Identify which cell holds the provided text, then report its [X, Y] central coordinate. 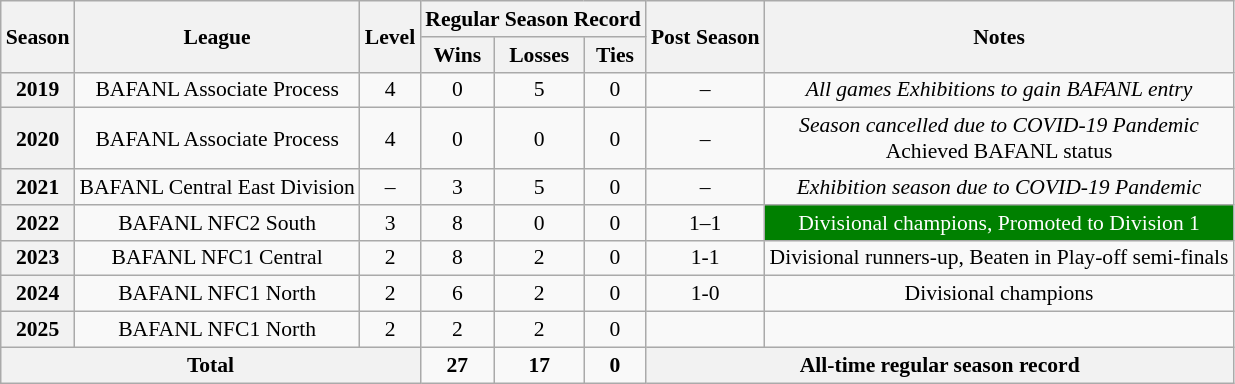
2025 [38, 330]
Total [211, 365]
2019 [38, 90]
1–1 [706, 223]
1-0 [706, 294]
Season [38, 36]
BAFANL Central East Division [216, 187]
Season cancelled due to COVID-19 PandemicAchieved BAFANL status [1000, 138]
2020 [38, 138]
BAFANL NFC1 Central [216, 258]
Notes [1000, 36]
Divisional champions, Promoted to Division 1 [1000, 223]
Divisional champions [1000, 294]
2021 [38, 187]
2022 [38, 223]
BAFANL NFC2 South [216, 223]
Ties [615, 55]
Regular Season Record [533, 19]
Level [390, 36]
League [216, 36]
Losses [539, 55]
6 [457, 294]
2024 [38, 294]
Exhibition season due to COVID-19 Pandemic [1000, 187]
Wins [457, 55]
2023 [38, 258]
27 [457, 365]
Divisional runners-up, Beaten in Play-off semi-finals [1000, 258]
Post Season [706, 36]
1-1 [706, 258]
17 [539, 365]
All-time regular season record [940, 365]
All games Exhibitions to gain BAFANL entry [1000, 90]
